Locate the cell with the specified text and output its [X, Y] center coordinate. 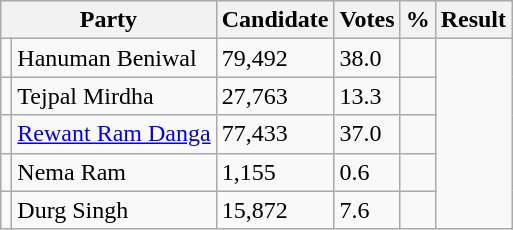
Nema Ram [114, 172]
Result [473, 20]
Votes [367, 20]
38.0 [367, 58]
Candidate [275, 20]
27,763 [275, 96]
Party [108, 20]
Tejpal Mirdha [114, 96]
Rewant Ram Danga [114, 134]
7.6 [367, 210]
15,872 [275, 210]
1,155 [275, 172]
Hanuman Beniwal [114, 58]
77,433 [275, 134]
79,492 [275, 58]
Durg Singh [114, 210]
13.3 [367, 96]
% [418, 20]
0.6 [367, 172]
37.0 [367, 134]
